Find where the given text appears and provide that cell's center as (x, y) coordinate. 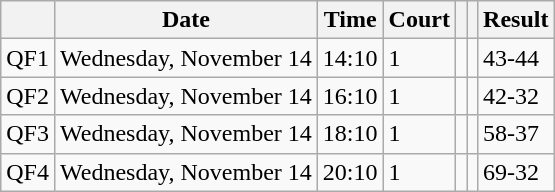
58-37 (516, 134)
QF4 (28, 172)
16:10 (350, 96)
69-32 (516, 172)
Court (419, 20)
Date (186, 20)
Time (350, 20)
42-32 (516, 96)
20:10 (350, 172)
14:10 (350, 58)
18:10 (350, 134)
QF2 (28, 96)
Result (516, 20)
QF1 (28, 58)
43-44 (516, 58)
QF3 (28, 134)
